Search for the cell housing the specified text and yield its [x, y] center coordinate. 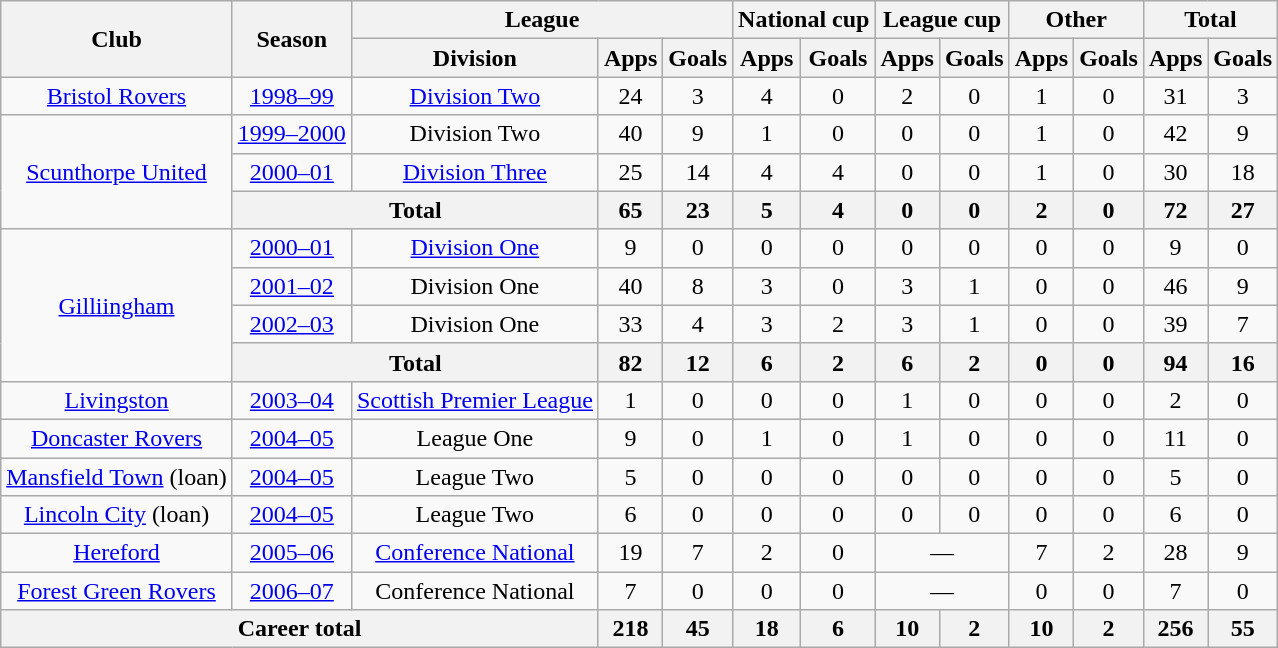
82 [630, 362]
2006–07 [292, 591]
24 [630, 96]
Division Three [474, 172]
19 [630, 553]
23 [698, 210]
256 [1175, 629]
2001–02 [292, 286]
Scottish Premier League [474, 400]
Lincoln City (loan) [117, 515]
Division [474, 58]
46 [1175, 286]
2005–06 [292, 553]
65 [630, 210]
League [542, 20]
Bristol Rovers [117, 96]
League cup [942, 20]
39 [1175, 324]
11 [1175, 438]
Livingston [117, 400]
Other [1076, 20]
28 [1175, 553]
31 [1175, 96]
1998–99 [292, 96]
Mansfield Town (loan) [117, 477]
30 [1175, 172]
25 [630, 172]
45 [698, 629]
12 [698, 362]
Forest Green Rovers [117, 591]
2003–04 [292, 400]
33 [630, 324]
1999–2000 [292, 134]
8 [698, 286]
42 [1175, 134]
Career total [300, 629]
League One [474, 438]
27 [1243, 210]
72 [1175, 210]
National cup [804, 20]
14 [698, 172]
Doncaster Rovers [117, 438]
218 [630, 629]
Season [292, 39]
2002–03 [292, 324]
Gilliingham [117, 305]
Hereford [117, 553]
Scunthorpe United [117, 172]
16 [1243, 362]
55 [1243, 629]
94 [1175, 362]
Club [117, 39]
